Extract the (X, Y) coordinate from the center of the cell holding the provided text.  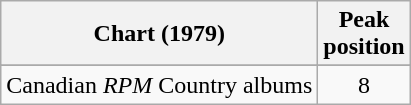
Chart (1979) (160, 34)
Peakposition (364, 34)
8 (364, 85)
Canadian RPM Country albums (160, 85)
